Scan for the cell matching the given text and deliver its [X, Y] coordinate at center. 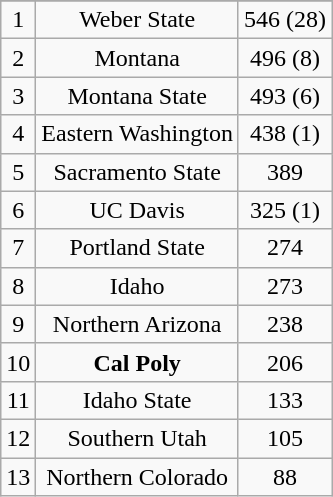
11 [18, 400]
10 [18, 362]
1 [18, 20]
274 [284, 248]
496 (8) [284, 58]
238 [284, 324]
133 [284, 400]
5 [18, 172]
Montana [138, 58]
13 [18, 477]
Portland State [138, 248]
Weber State [138, 20]
Eastern Washington [138, 134]
6 [18, 210]
273 [284, 286]
12 [18, 438]
Idaho State [138, 400]
UC Davis [138, 210]
438 (1) [284, 134]
3 [18, 96]
2 [18, 58]
9 [18, 324]
Cal Poly [138, 362]
8 [18, 286]
389 [284, 172]
493 (6) [284, 96]
Southern Utah [138, 438]
Northern Colorado [138, 477]
Montana State [138, 96]
7 [18, 248]
88 [284, 477]
Idaho [138, 286]
325 (1) [284, 210]
105 [284, 438]
Sacramento State [138, 172]
546 (28) [284, 20]
206 [284, 362]
4 [18, 134]
Northern Arizona [138, 324]
